Locate the cell with the specified text and output its [X, Y] center coordinate. 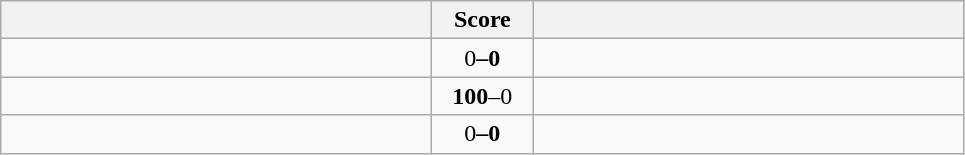
Score [482, 20]
100–0 [482, 96]
